Return [X, Y] of the center of cell containing provided text 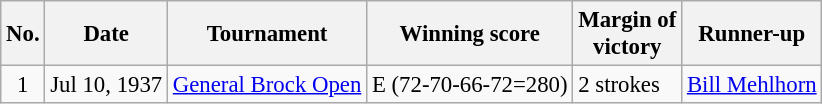
Margin ofvictory [628, 34]
Date [106, 34]
Winning score [470, 34]
Jul 10, 1937 [106, 85]
2 strokes [628, 85]
Runner-up [752, 34]
General Brock Open [268, 85]
Bill Mehlhorn [752, 85]
No. [23, 34]
E (72-70-66-72=280) [470, 85]
1 [23, 85]
Tournament [268, 34]
